Search for the cell housing the specified text and yield its [X, Y] center coordinate. 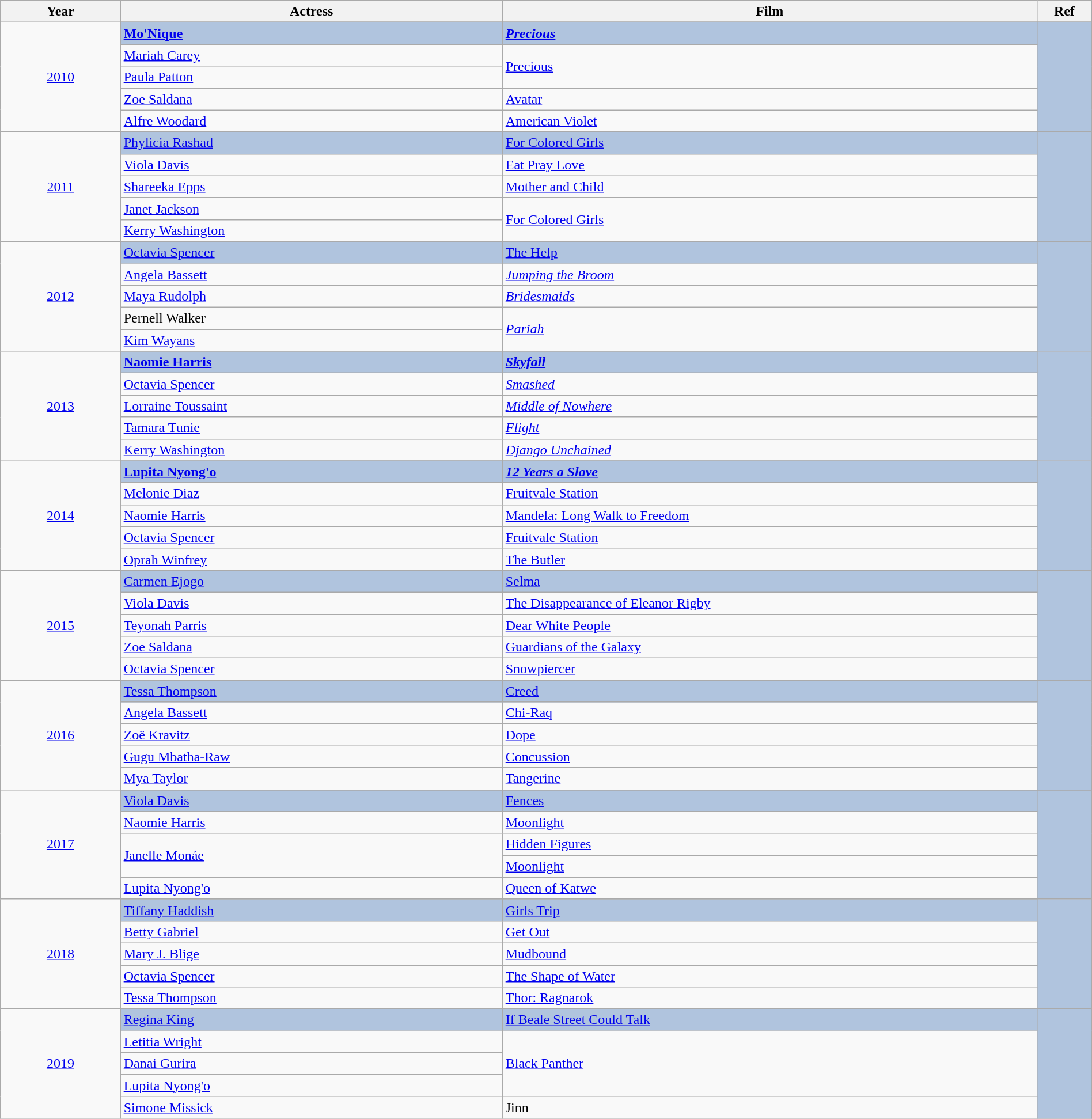
2010 [60, 77]
12 Years a Slave [769, 472]
Jumping the Broom [769, 275]
Jinn [769, 1107]
Tangerine [769, 779]
Mya Taylor [311, 779]
Regina King [311, 1020]
Selma [769, 581]
2017 [60, 844]
Bridesmaids [769, 297]
2011 [60, 187]
Guardians of the Galaxy [769, 647]
Pernell Walker [311, 318]
Smashed [769, 384]
Girls Trip [769, 910]
Mudbound [769, 954]
Pariah [769, 329]
American Violet [769, 121]
Chi-Raq [769, 713]
Gugu Mbatha-Raw [311, 757]
Mother and Child [769, 187]
Black Panther [769, 1064]
Film [769, 12]
The Shape of Water [769, 976]
The Disappearance of Eleanor Rigby [769, 603]
Thor: Ragnarok [769, 998]
Janelle Monáe [311, 855]
Phylicia Rashad [311, 143]
The Help [769, 252]
Queen of Katwe [769, 888]
If Beale Street Could Talk [769, 1020]
Creed [769, 691]
2018 [60, 954]
2012 [60, 296]
Maya Rudolph [311, 297]
Eat Pray Love [769, 165]
Ref [1064, 12]
2013 [60, 406]
Concussion [769, 757]
Fences [769, 801]
Carmen Ejogo [311, 581]
Mandela: Long Walk to Freedom [769, 515]
Flight [769, 428]
Teyonah Parris [311, 625]
Tiffany Haddish [311, 910]
Oprah Winfrey [311, 559]
Letitia Wright [311, 1042]
Middle of Nowhere [769, 406]
2016 [60, 735]
Simone Missick [311, 1107]
Alfre Woodard [311, 121]
Kim Wayans [311, 340]
Hidden Figures [769, 844]
Mary J. Blige [311, 954]
2014 [60, 515]
Melonie Diaz [311, 494]
Tamara Tunie [311, 428]
Actress [311, 12]
Snowpiercer [769, 669]
Shareeka Epps [311, 187]
Dope [769, 735]
Janet Jackson [311, 208]
Danai Gurira [311, 1064]
2015 [60, 625]
Get Out [769, 932]
Mo'Nique [311, 33]
2019 [60, 1064]
The Butler [769, 559]
Lorraine Toussaint [311, 406]
Year [60, 12]
Skyfall [769, 362]
Zoë Kravitz [311, 735]
Betty Gabriel [311, 932]
Paula Patton [311, 77]
Mariah Carey [311, 55]
Avatar [769, 99]
Dear White People [769, 625]
Django Unchained [769, 450]
